Pinpoint the cell where the given text exists, returning its (x, y) midpoint coordinate. 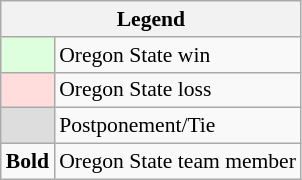
Oregon State team member (178, 162)
Legend (151, 19)
Oregon State win (178, 55)
Postponement/Tie (178, 126)
Oregon State loss (178, 90)
Bold (28, 162)
